Determine the (x, y) coordinate at the center of the cell enclosing the given text.  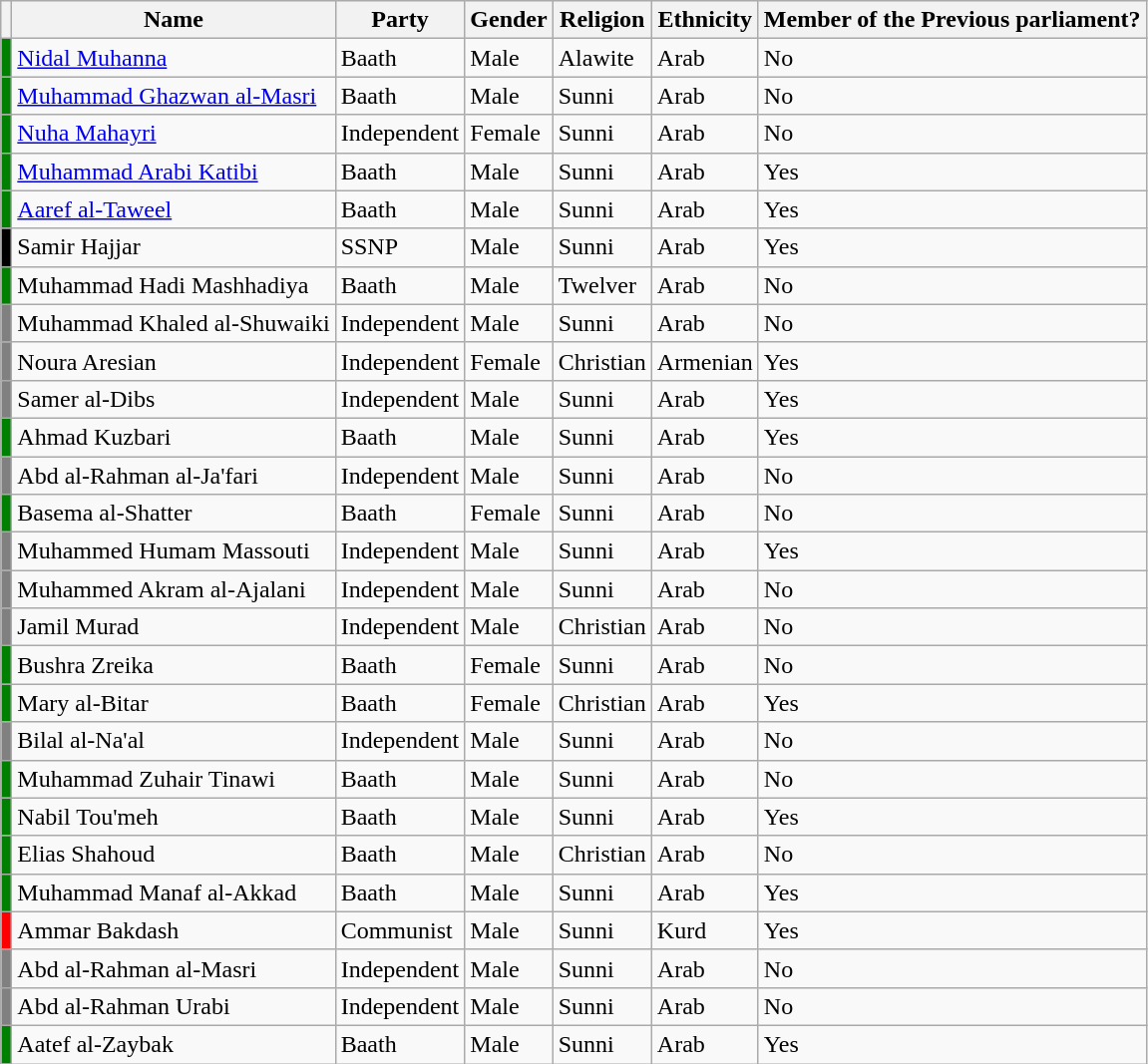
Nidal Muhanna (174, 58)
Nabil Tou'meh (174, 817)
Elias Shahoud (174, 855)
Ethnicity (704, 20)
Kurd (704, 930)
Bushra Zreika (174, 665)
Muhammad Zuhair Tinawi (174, 779)
Muhammed Humam Massouti (174, 551)
Mary al-Bitar (174, 703)
Aaref al-Taweel (174, 209)
Abd al-Rahman Urabi (174, 1006)
Muhammad Khaled al-Shuwaiki (174, 323)
Noura Aresian (174, 361)
Religion (602, 20)
Muhammad Arabi Katibi (174, 172)
Name (174, 20)
Gender (509, 20)
Ammar Bakdash (174, 930)
Communist (400, 930)
Aatef al-Zaybak (174, 1044)
Abd al-Rahman al-Masri (174, 968)
Muhammad Ghazwan al-Masri (174, 96)
Basema al-Shatter (174, 514)
Muhammad Manaf al-Akkad (174, 892)
SSNP (400, 247)
Ahmad Kuzbari (174, 437)
Armenian (704, 361)
Abd al-Rahman al-Ja'fari (174, 476)
Alawite (602, 58)
Party (400, 20)
Twelver (602, 285)
Samir Hajjar (174, 247)
Bilal al-Na'al (174, 741)
Muhammed Akram al-Ajalani (174, 589)
Member of the Previous parliament? (952, 20)
Nuha Mahayri (174, 134)
Jamil Murad (174, 627)
Muhammad Hadi Mashhadiya (174, 285)
Samer al-Dibs (174, 399)
